Locate the cell with the specified text and output its [x, y] center coordinate. 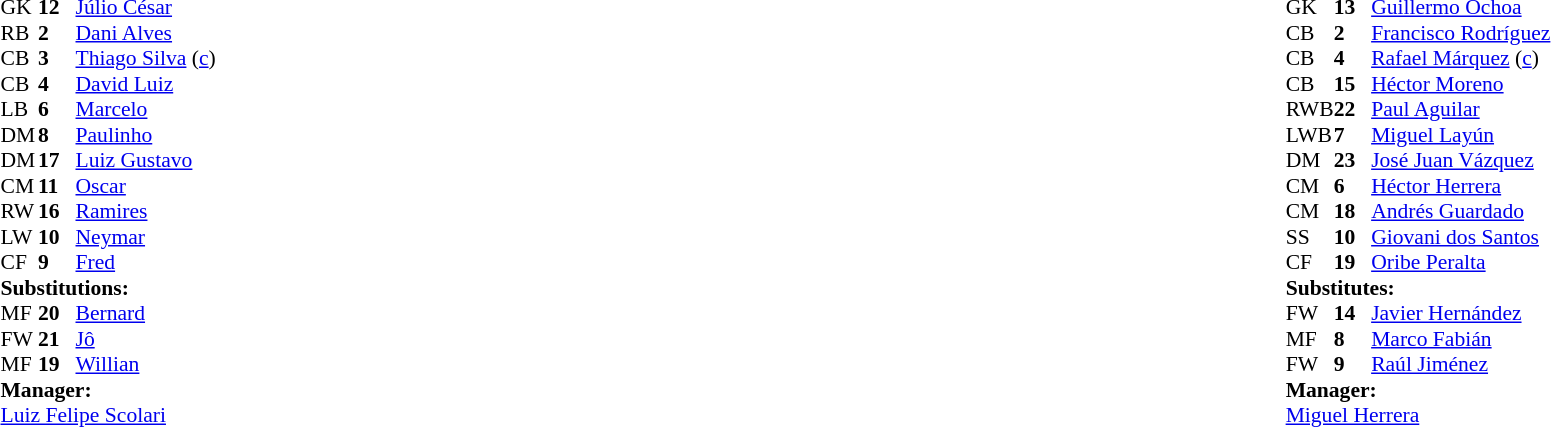
23 [1353, 161]
Francisco Rodríguez [1460, 33]
Bernard [146, 313]
Héctor Moreno [1460, 84]
Marcelo [146, 109]
3 [57, 59]
Fred [146, 263]
Oribe Peralta [1460, 263]
Paulinho [146, 135]
David Luiz [146, 84]
Marco Fabián [1460, 339]
Neymar [146, 237]
11 [57, 186]
Oscar [146, 186]
Ramires [146, 211]
Substitutes: [1418, 288]
Luiz Gustavo [146, 161]
Héctor Herrera [1460, 186]
LWB [1310, 135]
Miguel Layún [1460, 135]
17 [57, 161]
22 [1353, 109]
Paul Aguilar [1460, 109]
Giovani dos Santos [1460, 237]
RW [19, 211]
LB [19, 109]
Thiago Silva (c) [146, 59]
16 [57, 211]
14 [1353, 313]
15 [1353, 84]
20 [57, 313]
José Juan Vázquez [1460, 161]
RWB [1310, 109]
18 [1353, 211]
Andrés Guardado [1460, 211]
Javier Hernández [1460, 313]
Raúl Jiménez [1460, 365]
Willian [146, 365]
Rafael Márquez (c) [1460, 59]
Dani Alves [146, 33]
SS [1310, 237]
7 [1353, 135]
RB [19, 33]
21 [57, 339]
Jô [146, 339]
Substitutions: [108, 288]
LW [19, 237]
